Scan for the cell matching the given text and deliver its [x, y] coordinate at center. 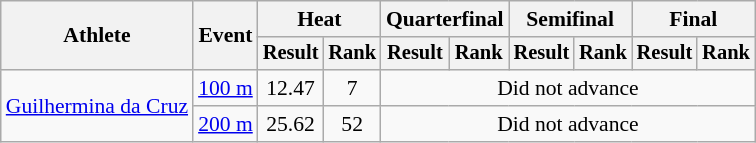
100 m [226, 88]
200 m [226, 124]
Semifinal [570, 19]
Quarterfinal [445, 19]
52 [352, 124]
Guilhermina da Cruz [97, 106]
12.47 [291, 88]
Athlete [97, 36]
Heat [320, 19]
25.62 [291, 124]
7 [352, 88]
Final [694, 19]
Event [226, 36]
